Determine the [x, y] coordinate at the center of the cell enclosing the given text.  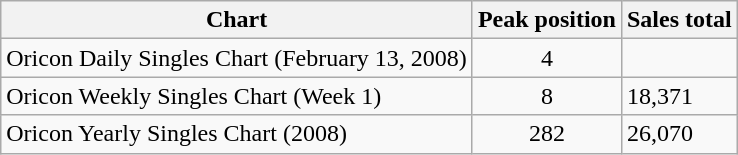
Oricon Yearly Singles Chart (2008) [237, 134]
Oricon Daily Singles Chart (February 13, 2008) [237, 58]
4 [546, 58]
Peak position [546, 20]
282 [546, 134]
26,070 [679, 134]
Chart [237, 20]
18,371 [679, 96]
Oricon Weekly Singles Chart (Week 1) [237, 96]
8 [546, 96]
Sales total [679, 20]
